Search for the cell housing the specified text and yield its [X, Y] center coordinate. 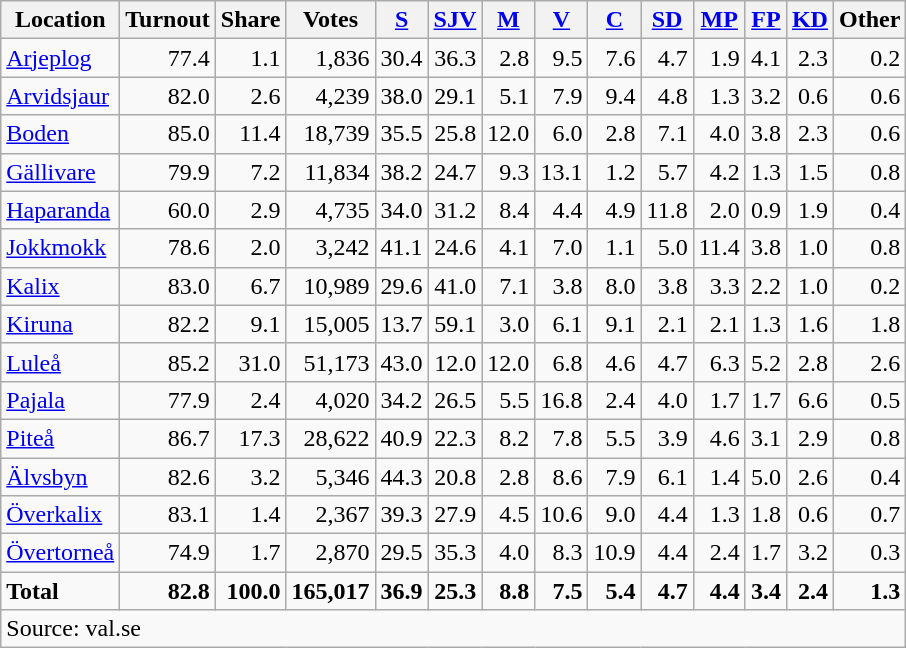
4.2 [719, 172]
59.1 [455, 324]
Source: val.se [454, 629]
Arjeplog [60, 58]
1.5 [810, 172]
82.8 [168, 591]
11,834 [330, 172]
4.8 [667, 96]
5,346 [330, 477]
0.5 [869, 400]
77.4 [168, 58]
6.0 [562, 134]
FP [766, 20]
M [508, 20]
36.3 [455, 58]
8.0 [614, 286]
10.9 [614, 553]
9.4 [614, 96]
36.9 [402, 591]
KD [810, 20]
6.8 [562, 362]
17.3 [250, 438]
9.5 [562, 58]
2.2 [766, 286]
6.3 [719, 362]
43.0 [402, 362]
8.8 [508, 591]
6.6 [810, 400]
Turnout [168, 20]
83.1 [168, 515]
13.1 [562, 172]
31.0 [250, 362]
41.0 [455, 286]
29.5 [402, 553]
1.6 [810, 324]
31.2 [455, 210]
3.4 [766, 591]
82.6 [168, 477]
22.3 [455, 438]
Gällivare [60, 172]
82.2 [168, 324]
5.4 [614, 591]
39.3 [402, 515]
40.9 [402, 438]
Piteå [60, 438]
29.6 [402, 286]
5.2 [766, 362]
0.3 [869, 553]
SJV [455, 20]
79.9 [168, 172]
6.7 [250, 286]
85.0 [168, 134]
38.0 [402, 96]
44.3 [402, 477]
74.9 [168, 553]
38.2 [402, 172]
Luleå [60, 362]
4,735 [330, 210]
10,989 [330, 286]
8.2 [508, 438]
8.6 [562, 477]
Location [60, 20]
77.9 [168, 400]
Arvidsjaur [60, 96]
4,239 [330, 96]
11.8 [667, 210]
3.3 [719, 286]
S [402, 20]
5.1 [508, 96]
16.8 [562, 400]
28,622 [330, 438]
25.8 [455, 134]
3,242 [330, 248]
Haparanda [60, 210]
7.8 [562, 438]
9.0 [614, 515]
8.3 [562, 553]
Kiruna [60, 324]
7.5 [562, 591]
5.7 [667, 172]
82.0 [168, 96]
Kalix [60, 286]
8.4 [508, 210]
4.5 [508, 515]
51,173 [330, 362]
100.0 [250, 591]
165,017 [330, 591]
0.7 [869, 515]
Övertorneå [60, 553]
Pajala [60, 400]
25.3 [455, 591]
60.0 [168, 210]
18,739 [330, 134]
41.1 [402, 248]
26.5 [455, 400]
SD [667, 20]
7.0 [562, 248]
13.7 [402, 324]
0.9 [766, 210]
Votes [330, 20]
35.5 [402, 134]
MP [719, 20]
C [614, 20]
2,870 [330, 553]
Share [250, 20]
Boden [60, 134]
85.2 [168, 362]
78.6 [168, 248]
Överkalix [60, 515]
4,020 [330, 400]
1.2 [614, 172]
30.4 [402, 58]
24.7 [455, 172]
1,836 [330, 58]
Total [60, 591]
27.9 [455, 515]
3.0 [508, 324]
86.7 [168, 438]
V [562, 20]
29.1 [455, 96]
3.1 [766, 438]
2,367 [330, 515]
Other [869, 20]
9.3 [508, 172]
7.2 [250, 172]
20.8 [455, 477]
3.9 [667, 438]
10.6 [562, 515]
Älvsbyn [60, 477]
Jokkmokk [60, 248]
24.6 [455, 248]
7.6 [614, 58]
34.0 [402, 210]
34.2 [402, 400]
15,005 [330, 324]
4.9 [614, 210]
35.3 [455, 553]
83.0 [168, 286]
